From the cell containing the given text, extract its center point as (x, y) coordinate. 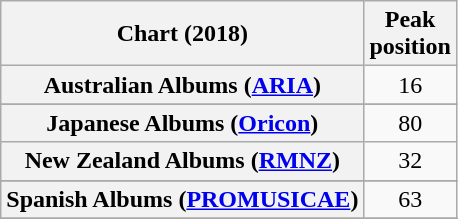
32 (410, 161)
Japanese Albums (Oricon) (182, 123)
Australian Albums (ARIA) (182, 85)
New Zealand Albums (RMNZ) (182, 161)
Chart (2018) (182, 34)
16 (410, 85)
80 (410, 123)
Spanish Albums (PROMUSICAE) (182, 199)
Peak position (410, 34)
63 (410, 199)
